Search for the cell housing the specified text and yield its [X, Y] center coordinate. 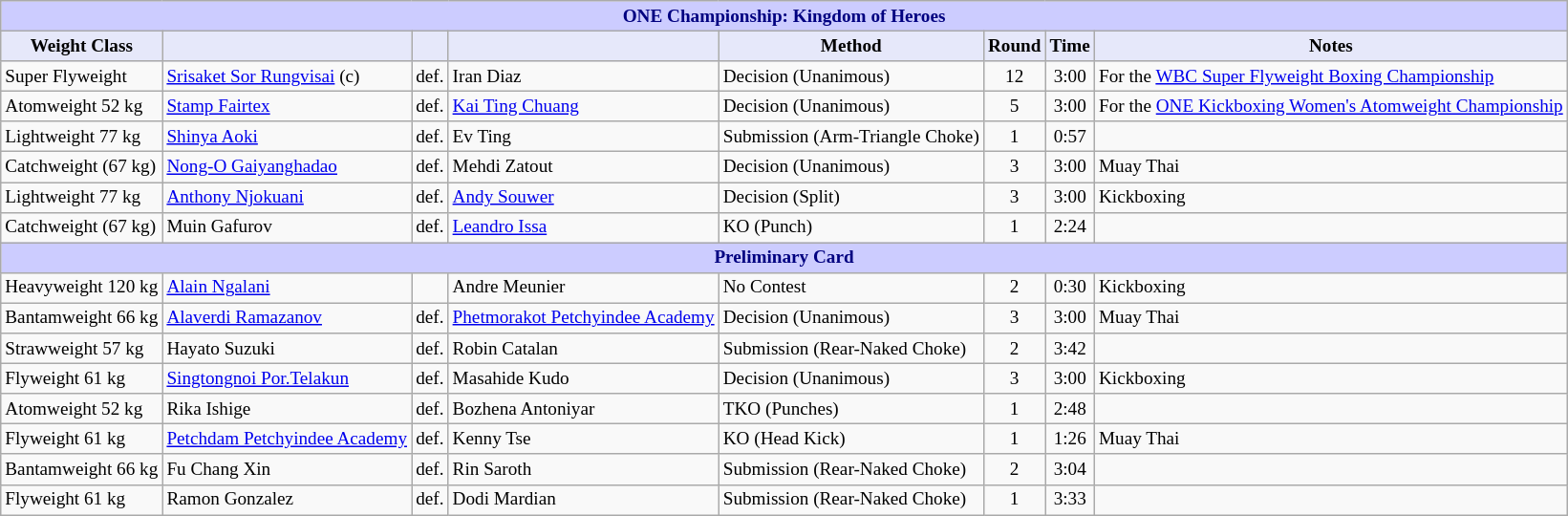
Iran Diaz [583, 76]
Kenny Tse [583, 440]
Preliminary Card [784, 258]
Leandro Issa [583, 227]
Weight Class [82, 46]
3:04 [1070, 469]
Kai Ting Chuang [583, 106]
Rika Ishige [287, 409]
TKO (Punches) [850, 409]
Super Flyweight [82, 76]
Decision (Split) [850, 197]
Andre Meunier [583, 288]
0:30 [1070, 288]
Method [850, 46]
Strawweight 57 kg [82, 349]
For the ONE Kickboxing Women's Atomweight Championship [1330, 106]
Masahide Kudo [583, 378]
1:26 [1070, 440]
Time [1070, 46]
3:42 [1070, 349]
KO (Head Kick) [850, 440]
Fu Chang Xin [287, 469]
Petchdam Petchyindee Academy [287, 440]
Submission (Arm-Triangle Choke) [850, 137]
Dodi Mardian [583, 500]
Singtongnoi Por.Telakun [287, 378]
Bozhena Antoniyar [583, 409]
ONE Championship: Kingdom of Heroes [784, 16]
Nong-O Gaiyanghadao [287, 167]
5 [1015, 106]
Heavyweight 120 kg [82, 288]
Notes [1330, 46]
No Contest [850, 288]
KO (Punch) [850, 227]
Mehdi Zatout [583, 167]
Phetmorakot Petchyindee Academy [583, 318]
Ev Ting [583, 137]
2:24 [1070, 227]
0:57 [1070, 137]
Hayato Suzuki [287, 349]
3:33 [1070, 500]
Srisaket Sor Rungvisai (c) [287, 76]
Andy Souwer [583, 197]
Shinya Aoki [287, 137]
Alain Ngalani [287, 288]
12 [1015, 76]
For the WBC Super Flyweight Boxing Championship [1330, 76]
Alaverdi Ramazanov [287, 318]
Round [1015, 46]
Rin Saroth [583, 469]
Anthony Njokuani [287, 197]
Muin Gafurov [287, 227]
2:48 [1070, 409]
Robin Catalan [583, 349]
Ramon Gonzalez [287, 500]
Stamp Fairtex [287, 106]
